Return the (X, Y) coordinate for the center point of the cell that contains the specified text.  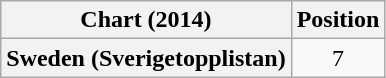
Position (338, 20)
7 (338, 58)
Sweden (Sverigetopplistan) (146, 58)
Chart (2014) (146, 20)
